Capture the cell that displays the provided text and extract its (X, Y) central coordinate. 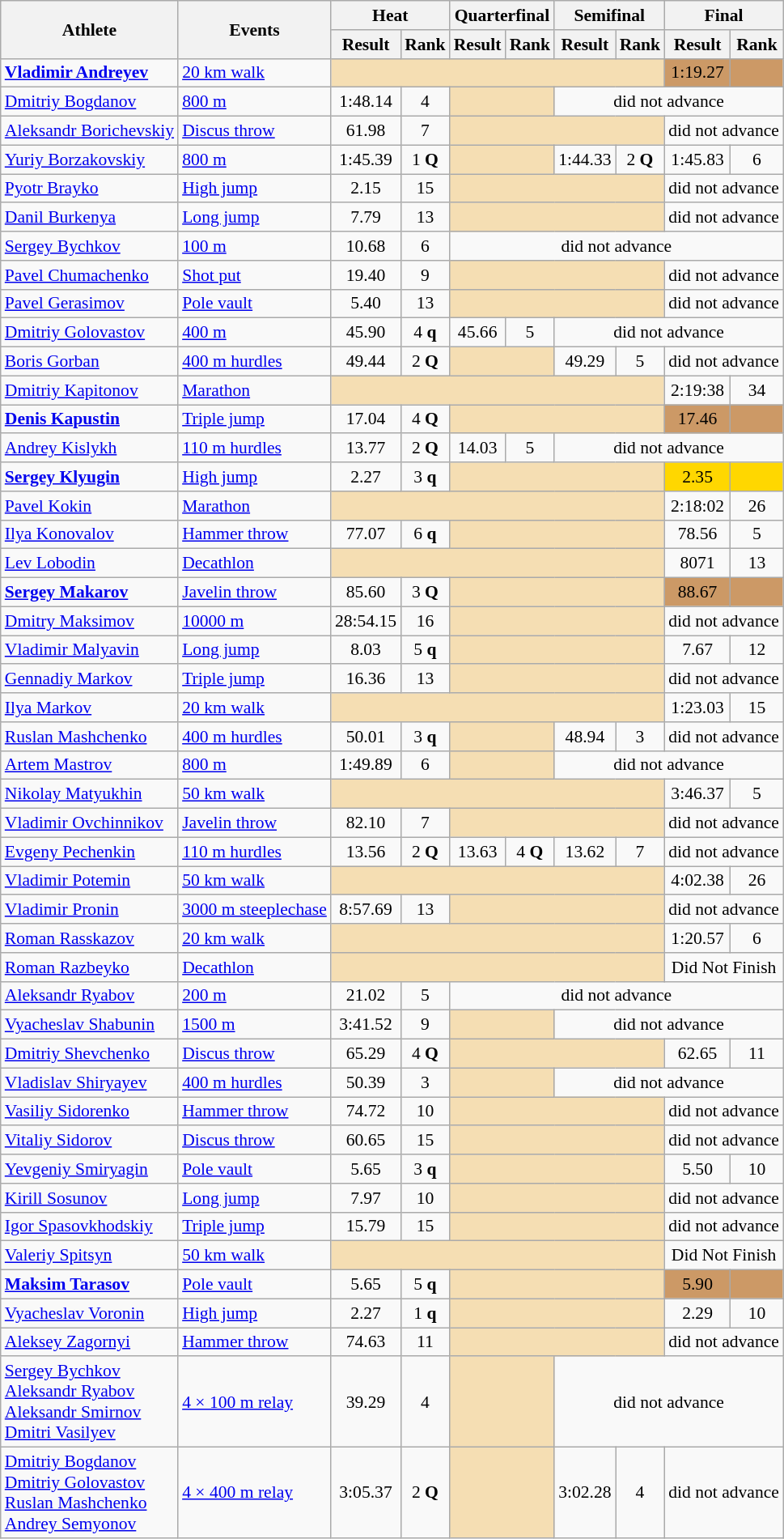
Final (723, 15)
Heat (390, 15)
Dmitry Maksimov (89, 621)
2.35 (697, 477)
16.36 (366, 679)
45.66 (477, 333)
3:05.37 (366, 1493)
Vladimir Andreyev (89, 73)
2:19:38 (697, 390)
Vyacheslav Shabunin (89, 1025)
82.10 (366, 823)
5.50 (697, 1169)
5.40 (366, 304)
Danil Burkenya (89, 218)
8071 (697, 563)
Shot put (254, 275)
1500 m (254, 1025)
Vladimir Potemin (89, 881)
1:19.27 (697, 73)
62.65 (697, 1054)
16 (426, 621)
Evgeny Pechenkin (89, 852)
13.63 (477, 852)
1:45.39 (366, 159)
19.40 (366, 275)
Vladimir Ovchinnikov (89, 823)
74.63 (366, 1342)
Aleksey Zagornyi (89, 1342)
1:23.03 (697, 708)
21.02 (366, 996)
7.97 (366, 1198)
1:48.14 (366, 102)
45.90 (366, 333)
Ilya Konovalov (89, 534)
Yevgeniy Smiryagin (89, 1169)
Roman Rasskazov (89, 938)
10000 m (254, 621)
100 m (254, 246)
65.29 (366, 1054)
34 (757, 390)
Vitaliy Sidorov (89, 1141)
78.56 (697, 534)
7.79 (366, 218)
Athlete (89, 29)
8.03 (366, 650)
Vladimir Malyavin (89, 650)
4 × 100 m relay (254, 1402)
13.62 (584, 852)
Dmitriy Kapitonov (89, 390)
Ilya Markov (89, 708)
Sergey Klyugin (89, 477)
74.72 (366, 1112)
1:44.33 (584, 159)
Vladislav Shiryayev (89, 1082)
Ruslan Mashchenko (89, 737)
50.39 (366, 1082)
Sergey Makarov (89, 593)
Roman Razbeyko (89, 967)
1:45.83 (697, 159)
28:54.15 (366, 621)
61.98 (366, 131)
Aleksandr Ryabov (89, 996)
Pyotr Brayko (89, 189)
15.79 (366, 1227)
13.77 (366, 449)
Nikolay Matyukhin (89, 794)
Andrey Kislykh (89, 449)
1 Q (426, 159)
12 (757, 650)
10.68 (366, 246)
Sergey BychkovAleksandr RyabovAleksandr SmirnovDmitri Vasilyev (89, 1402)
1:20.57 (697, 938)
Boris Gorban (89, 362)
17.04 (366, 419)
50.01 (366, 737)
17.46 (697, 419)
Lev Lobodin (89, 563)
4 q (426, 333)
Gennadiy Markov (89, 679)
2.29 (697, 1313)
Events (254, 29)
5.90 (697, 1285)
Vyacheslav Voronin (89, 1313)
3 Q (426, 593)
400 m (254, 333)
Pavel Gerasimov (89, 304)
Pavel Chumachenko (89, 275)
Kirill Sosunov (89, 1198)
Artem Mastrov (89, 765)
1 q (426, 1313)
Vasiliy Sidorenko (89, 1112)
6 q (426, 534)
4:02.38 (697, 881)
2.15 (366, 189)
2:18:02 (697, 506)
3:02.28 (584, 1493)
Vladimir Pronin (89, 910)
Sergey Bychkov (89, 246)
Semifinal (609, 15)
39.29 (366, 1402)
3000 m steeplechase (254, 910)
Aleksandr Borichevskiy (89, 131)
4 × 400 m relay (254, 1493)
1:49.89 (366, 765)
14.03 (477, 449)
60.65 (366, 1141)
Quarterfinal (502, 15)
7.67 (697, 650)
49.44 (366, 362)
88.67 (697, 593)
Denis Kapustin (89, 419)
3:46.37 (697, 794)
Maksim Tarasov (89, 1285)
Dmitriy BogdanovDmitriy GolovastovRuslan MashchenkoAndrey Semyonov (89, 1493)
Igor Spasovkhodskiy (89, 1227)
3:41.52 (366, 1025)
Valeriy Spitsyn (89, 1256)
85.60 (366, 593)
Yuriy Borzakovskiy (89, 159)
Dmitriy Golovastov (89, 333)
Dmitriy Bogdanov (89, 102)
8:57.69 (366, 910)
49.29 (584, 362)
Dmitriy Shevchenko (89, 1054)
Pavel Kokin (89, 506)
77.07 (366, 534)
13.56 (366, 852)
48.94 (584, 737)
200 m (254, 996)
